Pinpoint the cell where the given text exists, returning its [x, y] midpoint coordinate. 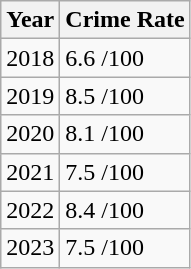
6.6 /100 [125, 58]
Year [30, 20]
2020 [30, 134]
2022 [30, 210]
2021 [30, 172]
2019 [30, 96]
8.1 /100 [125, 134]
8.4 /100 [125, 210]
Crime Rate [125, 20]
8.5 /100 [125, 96]
2018 [30, 58]
2023 [30, 248]
